Pinpoint the cell where the given text exists, returning its (X, Y) midpoint coordinate. 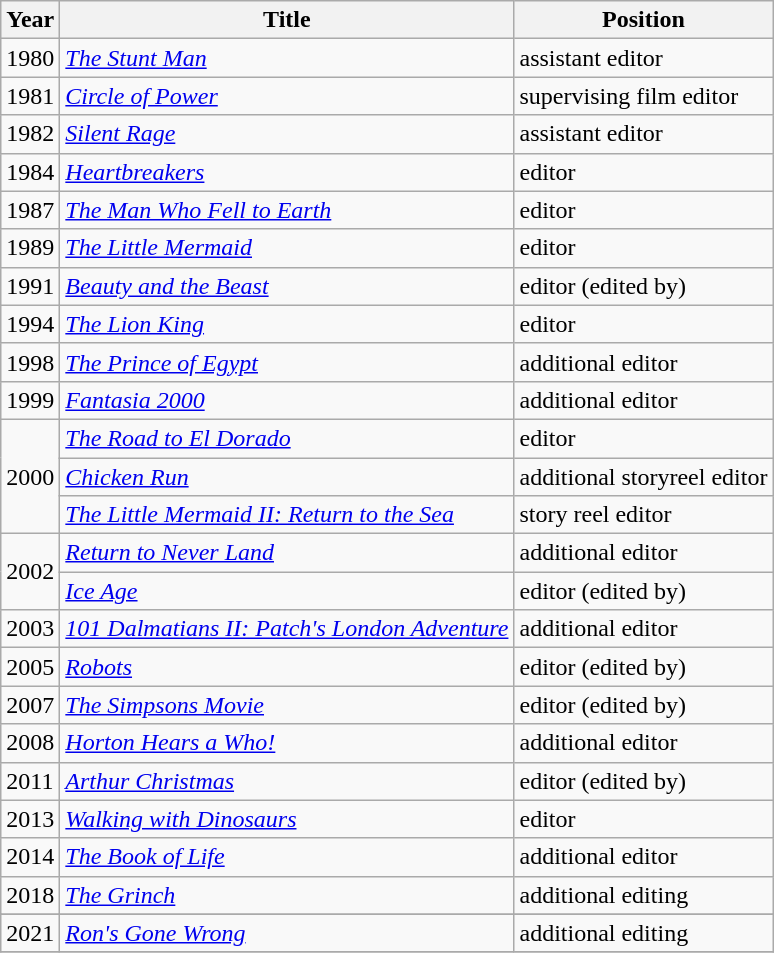
2008 (30, 743)
1998 (30, 362)
Robots (287, 667)
1980 (30, 58)
Circle of Power (287, 96)
1989 (30, 248)
2003 (30, 629)
2000 (30, 476)
2002 (30, 572)
1982 (30, 134)
Horton Hears a Who! (287, 743)
101 Dalmatians II: Patch's London Adventure (287, 629)
2014 (30, 857)
Title (287, 20)
2011 (30, 781)
1987 (30, 210)
Beauty and the Beast (287, 286)
Ice Age (287, 591)
The Lion King (287, 324)
The Book of Life (287, 857)
Position (644, 20)
The Man Who Fell to Earth (287, 210)
1994 (30, 324)
The Little Mermaid (287, 248)
1981 (30, 96)
2021 (30, 933)
Return to Never Land (287, 553)
story reel editor (644, 515)
The Stunt Man (287, 58)
The Little Mermaid II: Return to the Sea (287, 515)
2013 (30, 819)
Arthur Christmas (287, 781)
Ron's Gone Wrong (287, 933)
The Road to El Dorado (287, 438)
1984 (30, 172)
Walking with Dinosaurs (287, 819)
The Grinch (287, 895)
1991 (30, 286)
additional storyreel editor (644, 477)
The Simpsons Movie (287, 705)
Heartbreakers (287, 172)
2018 (30, 895)
supervising film editor (644, 96)
The Prince of Egypt (287, 362)
Fantasia 2000 (287, 400)
1999 (30, 400)
2005 (30, 667)
Chicken Run (287, 477)
Silent Rage (287, 134)
Year (30, 20)
2007 (30, 705)
